Provide the (x, y) coordinate of the cell's center where the given text is located.  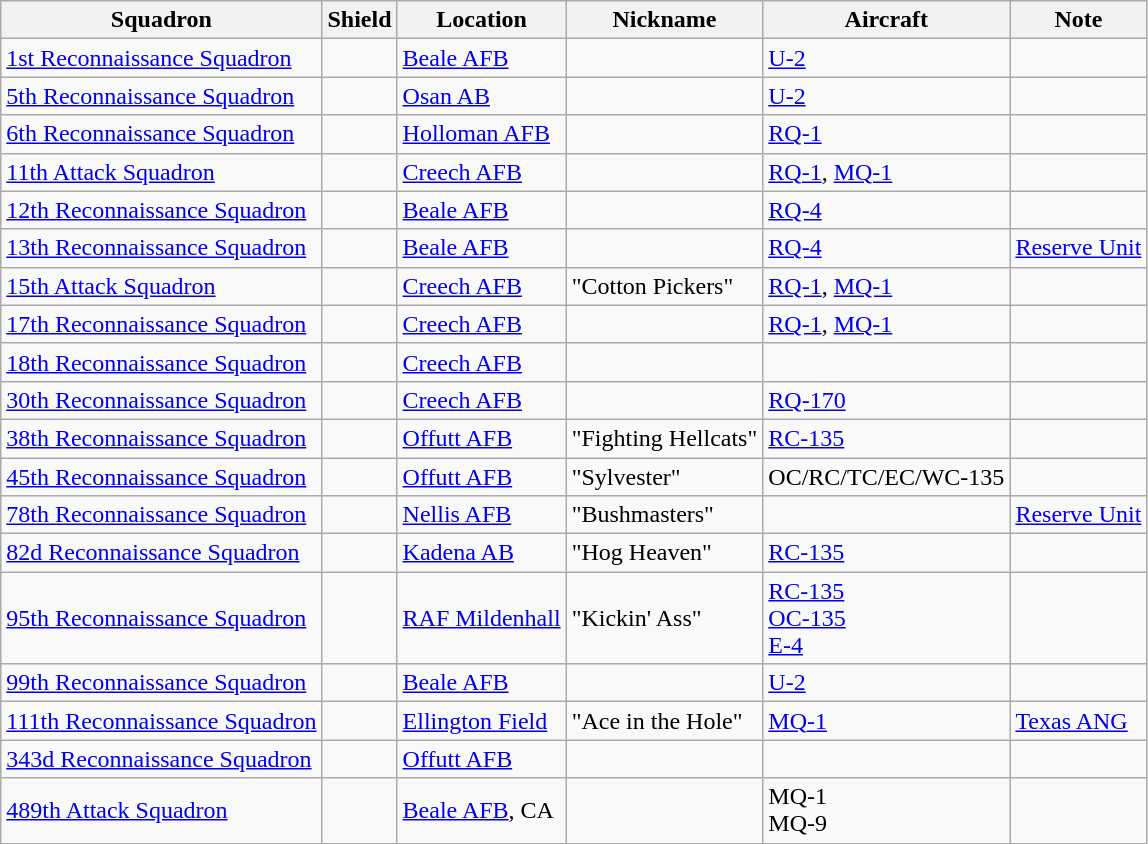
RQ-1 (886, 134)
"Sylvester" (664, 477)
38th Reconnaissance Squadron (162, 438)
99th Reconnaissance Squadron (162, 683)
"Cotton Pickers" (664, 286)
11th Attack Squadron (162, 172)
"Bushmasters" (664, 515)
RAF Mildenhall (482, 618)
MQ-1 (886, 721)
Aircraft (886, 20)
"Ace in the Hole" (664, 721)
78th Reconnaissance Squadron (162, 515)
Nellis AFB (482, 515)
18th Reconnaissance Squadron (162, 362)
Squadron (162, 20)
82d Reconnaissance Squadron (162, 553)
"Hog Heaven" (664, 553)
30th Reconnaissance Squadron (162, 400)
"Kickin' Ass" (664, 618)
Note (1078, 20)
RQ-170 (886, 400)
Holloman AFB (482, 134)
Ellington Field (482, 721)
Location (482, 20)
OC/RC/TC/EC/WC-135 (886, 477)
15th Attack Squadron (162, 286)
45th Reconnaissance Squadron (162, 477)
Osan AB (482, 96)
6th Reconnaissance Squadron (162, 134)
Texas ANG (1078, 721)
1st Reconnaissance Squadron (162, 58)
Beale AFB, CA (482, 810)
95th Reconnaissance Squadron (162, 618)
RC-135 OC-135 E-4 (886, 618)
12th Reconnaissance Squadron (162, 210)
Shield (360, 20)
5th Reconnaissance Squadron (162, 96)
"Fighting Hellcats" (664, 438)
MQ-1MQ-9 (886, 810)
111th Reconnaissance Squadron (162, 721)
Kadena AB (482, 553)
17th Reconnaissance Squadron (162, 324)
343d Reconnaissance Squadron (162, 759)
13th Reconnaissance Squadron (162, 248)
Nickname (664, 20)
489th Attack Squadron (162, 810)
